Search for the cell housing the specified text and yield its (X, Y) center coordinate. 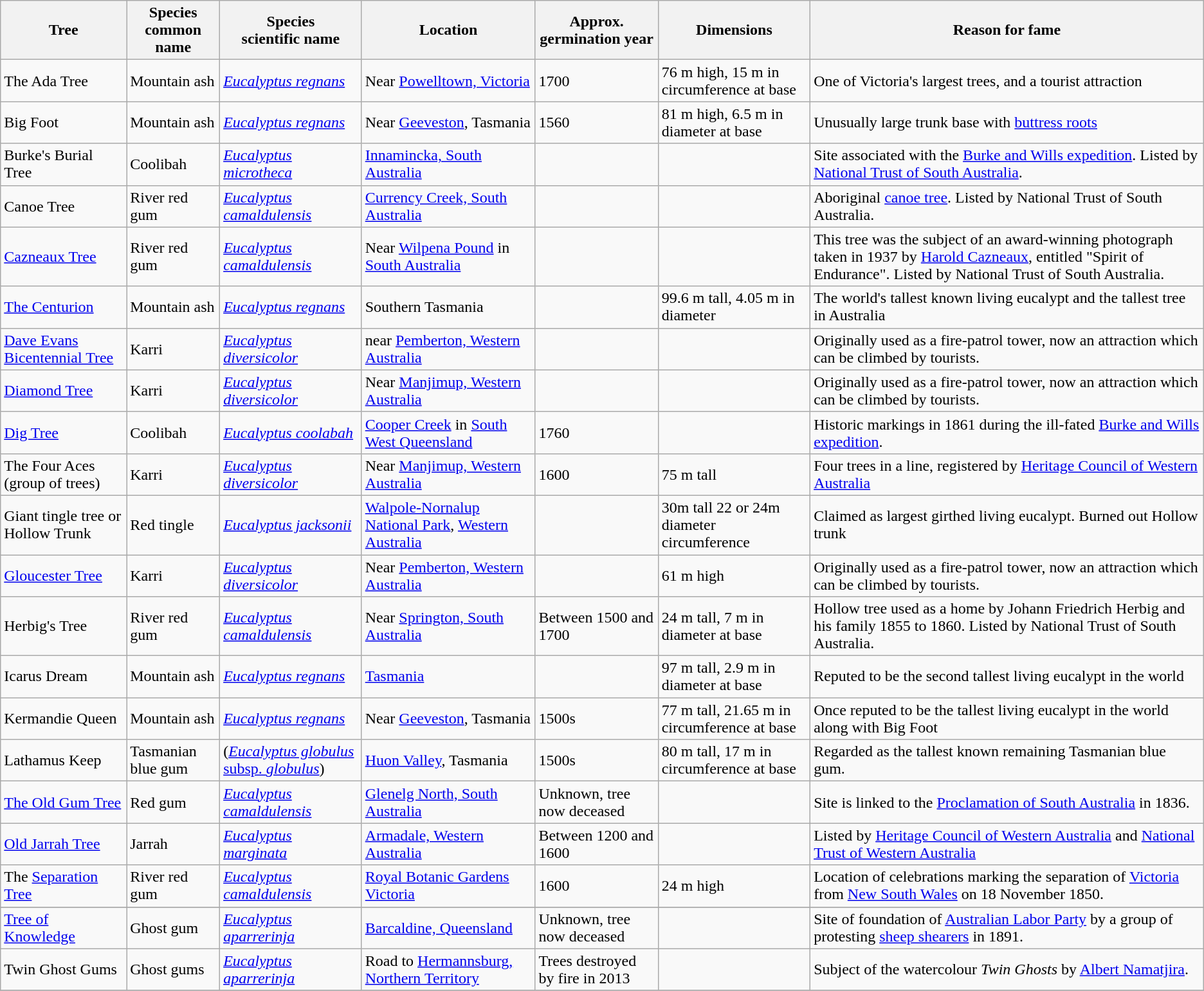
Near Pemberton, Western Australia (448, 575)
Tasmania (448, 677)
76 m high, 15 m in circumference at base (734, 81)
near Pemberton, Western Australia (448, 349)
Listed by Heritage Council of Western Australia and National Trust of Western Australia (1007, 844)
Subject of the watercolour Twin Ghosts by Albert Namatjira. (1007, 970)
Speciesscientific name (291, 30)
One of Victoria's largest trees, and a tourist attraction (1007, 81)
Road to Hermannsburg, Northern Territory (448, 970)
The Separation Tree (64, 886)
Claimed as largest girthed living eucalypt. Burned out Hollow trunk (1007, 525)
Trees destroyed by fire in 2013 (597, 970)
Glenelg North, South Australia (448, 803)
24 m tall, 7 m in diameter at base (734, 626)
Huon Valley, Tasmania (448, 760)
81 m high, 6.5 m in diameter at base (734, 122)
Dig Tree (64, 432)
Near Wilpena Pound in South Australia (448, 257)
Location of celebrations marking the separation of Victoria from New South Wales on 18 November 1850. (1007, 886)
Speciescommon name (174, 30)
(Eucalyptus globulus subsp. globulus) (291, 760)
Twin Ghost Gums (64, 970)
Diamond Tree (64, 391)
Site associated with the Burke and Wills expedition. Listed by National Trust of South Australia. (1007, 165)
Historic markings in 1861 during the ill-fated Burke and Wills expedition. (1007, 432)
Eucalyptus marginata (291, 844)
Herbig's Tree (64, 626)
Armadale, Western Australia (448, 844)
Burke's Burial Tree (64, 165)
Near Springton, South Australia (448, 626)
Big Foot (64, 122)
The Ada Tree (64, 81)
Canoe Tree (64, 206)
Barcaldine, Queensland (448, 927)
Eucalyptus jacksonii (291, 525)
Red tingle (174, 525)
Tasmanian blue gum (174, 760)
Between 1200 and 1600 (597, 844)
Old Jarrah Tree (64, 844)
Dimensions (734, 30)
Cooper Creek in South West Queensland (448, 432)
30m tall 22 or 24m diameter circumference (734, 525)
Jarrah (174, 844)
The Four Aces (group of trees) (64, 475)
Near Powelltown, Victoria (448, 81)
Icarus Dream (64, 677)
80 m tall, 17 m in circumference at base (734, 760)
Once reputed to be the tallest living eucalypt in the world along with Big Foot (1007, 719)
1700 (597, 81)
Reputed to be the second tallest living eucalypt in the world (1007, 677)
Between 1500 and 1700 (597, 626)
Eucalyptus microtheca (291, 165)
Lathamus Keep (64, 760)
77 m tall, 21.65 m in circumference at base (734, 719)
Unusually large trunk base with buttress roots (1007, 122)
Currency Creek, South Australia (448, 206)
1760 (597, 432)
Ghost gums (174, 970)
Ghost gum (174, 927)
Site of foundation of Australian Labor Party by a group of protesting sheep shearers in 1891. (1007, 927)
Red gum (174, 803)
Cazneaux Tree (64, 257)
Reason for fame (1007, 30)
Gloucester Tree (64, 575)
Innamincka, South Australia (448, 165)
The world's tallest known living eucalypt and the tallest tree in Australia (1007, 307)
97 m tall, 2.9 m in diameter at base (734, 677)
Approx.germination year (597, 30)
Hollow tree used as a home by Johann Friedrich Herbig and his family 1855 to 1860. Listed by National Trust of South Australia. (1007, 626)
Four trees in a line, registered by Heritage Council of Western Australia (1007, 475)
Tree (64, 30)
Walpole-Nornalup National Park, Western Australia (448, 525)
The Centurion (64, 307)
Regarded as the tallest known remaining Tasmanian blue gum. (1007, 760)
The Old Gum Tree (64, 803)
Royal Botanic Gardens Victoria (448, 886)
75 m tall (734, 475)
Location (448, 30)
99.6 m tall, 4.05 m in diameter (734, 307)
1560 (597, 122)
61 m high (734, 575)
Kermandie Queen (64, 719)
24 m high (734, 886)
Tree of Knowledge (64, 927)
Aboriginal canoe tree. Listed by National Trust of South Australia. (1007, 206)
Southern Tasmania (448, 307)
Site is linked to the Proclamation of South Australia in 1836. (1007, 803)
Giant tingle tree or Hollow Trunk (64, 525)
Dave Evans Bicentennial Tree (64, 349)
Eucalyptus coolabah (291, 432)
